Return the [X, Y] coordinate for the center point of the cell that contains the specified text.  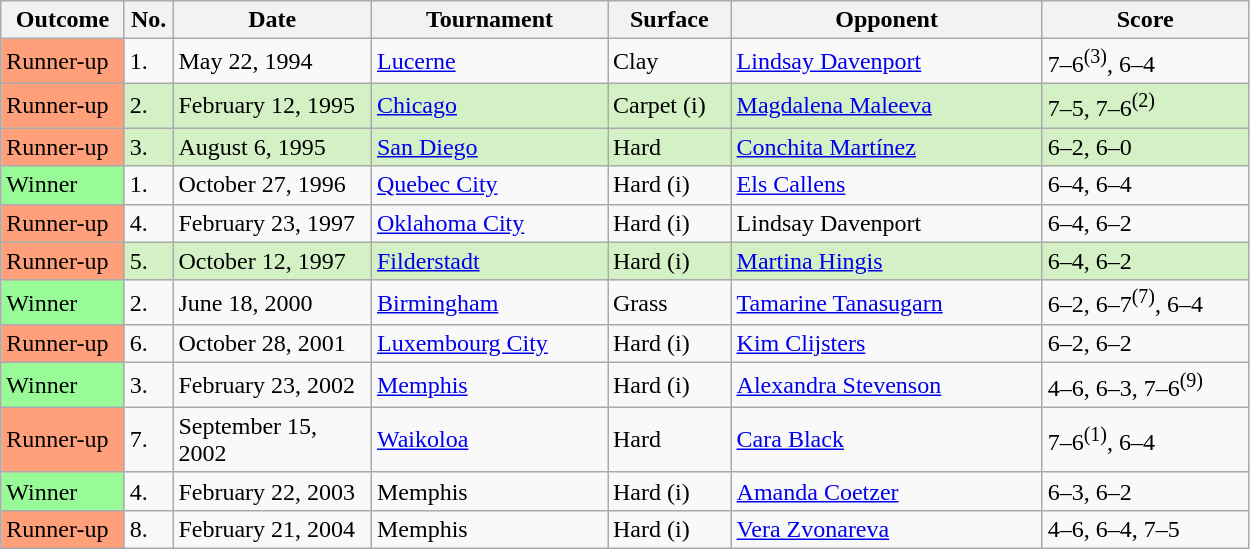
Vera Zvonareva [886, 529]
6. [148, 344]
Filderstadt [489, 261]
6–4, 6–4 [1145, 185]
Date [272, 20]
Cara Black [886, 440]
February 21, 2004 [272, 529]
7–6(3), 6–4 [1145, 62]
February 23, 2002 [272, 386]
February 12, 1995 [272, 106]
Clay [670, 62]
6–3, 6–2 [1145, 491]
October 12, 1997 [272, 261]
October 28, 2001 [272, 344]
4–6, 6–3, 7–6(9) [1145, 386]
4–6, 6–4, 7–5 [1145, 529]
June 18, 2000 [272, 302]
Martina Hingis [886, 261]
August 6, 1995 [272, 147]
Grass [670, 302]
Chicago [489, 106]
Birmingham [489, 302]
Oklahoma City [489, 223]
Score [1145, 20]
Kim Clijsters [886, 344]
Outcome [63, 20]
Quebec City [489, 185]
September 15, 2002 [272, 440]
October 27, 1996 [272, 185]
February 22, 2003 [272, 491]
Surface [670, 20]
Opponent [886, 20]
6–2, 6–0 [1145, 147]
February 23, 1997 [272, 223]
Amanda Coetzer [886, 491]
San Diego [489, 147]
5. [148, 261]
Carpet (i) [670, 106]
Luxembourg City [489, 344]
Tournament [489, 20]
8. [148, 529]
6–2, 6–2 [1145, 344]
6–2, 6–7(7), 6–4 [1145, 302]
Magdalena Maleeva [886, 106]
Tamarine Tanasugarn [886, 302]
May 22, 1994 [272, 62]
7–6(1), 6–4 [1145, 440]
Waikoloa [489, 440]
7–5, 7–6(2) [1145, 106]
No. [148, 20]
Conchita Martínez [886, 147]
Lucerne [489, 62]
Els Callens [886, 185]
Alexandra Stevenson [886, 386]
7. [148, 440]
